Return (x, y) of the center of cell containing provided text 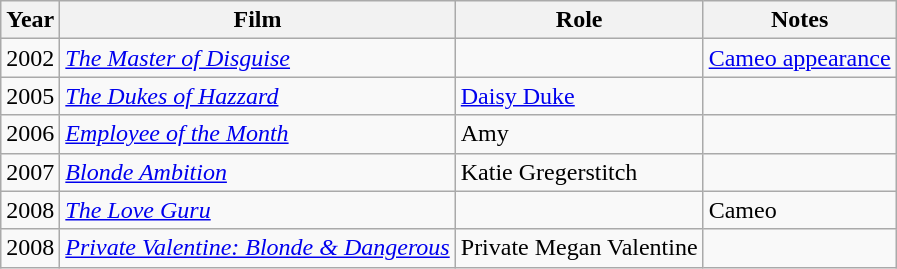
2005 (30, 96)
Year (30, 20)
Private Valentine: Blonde & Dangerous (258, 248)
The Dukes of Hazzard (258, 96)
Daisy Duke (579, 96)
Blonde Ambition (258, 172)
Employee of the Month (258, 134)
2002 (30, 58)
Cameo (800, 210)
Role (579, 20)
Private Megan Valentine (579, 248)
The Master of Disguise (258, 58)
2006 (30, 134)
2007 (30, 172)
Film (258, 20)
The Love Guru (258, 210)
Notes (800, 20)
Katie Gregerstitch (579, 172)
Amy (579, 134)
Cameo appearance (800, 58)
